Return the [X, Y] coordinate for the center point of the cell that contains the specified text.  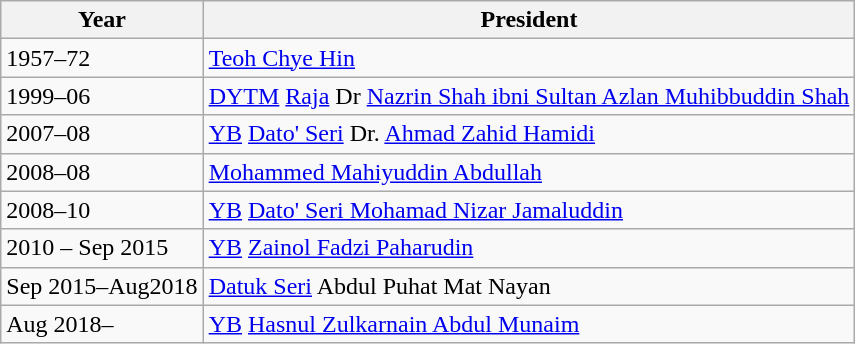
2010 – Sep 2015 [102, 248]
YB Dato' Seri Mohamad Nizar Jamaluddin [529, 210]
Teoh Chye Hin [529, 58]
Sep 2015–Aug2018 [102, 286]
DYTM Raja Dr Nazrin Shah ibni Sultan Azlan Muhibbuddin Shah [529, 96]
Aug 2018– [102, 324]
President [529, 20]
1999–06 [102, 96]
YB Zainol Fadzi Paharudin [529, 248]
Datuk Seri Abdul Puhat Mat Nayan [529, 286]
Mohammed Mahiyuddin Abdullah [529, 172]
2008–10 [102, 210]
2007–08 [102, 134]
YB Hasnul Zulkarnain Abdul Munaim [529, 324]
Year [102, 20]
1957–72 [102, 58]
2008–08 [102, 172]
YB Dato' Seri Dr. Ahmad Zahid Hamidi [529, 134]
